Detect which cell encompasses the target text, then output its [x, y] center coordinate. 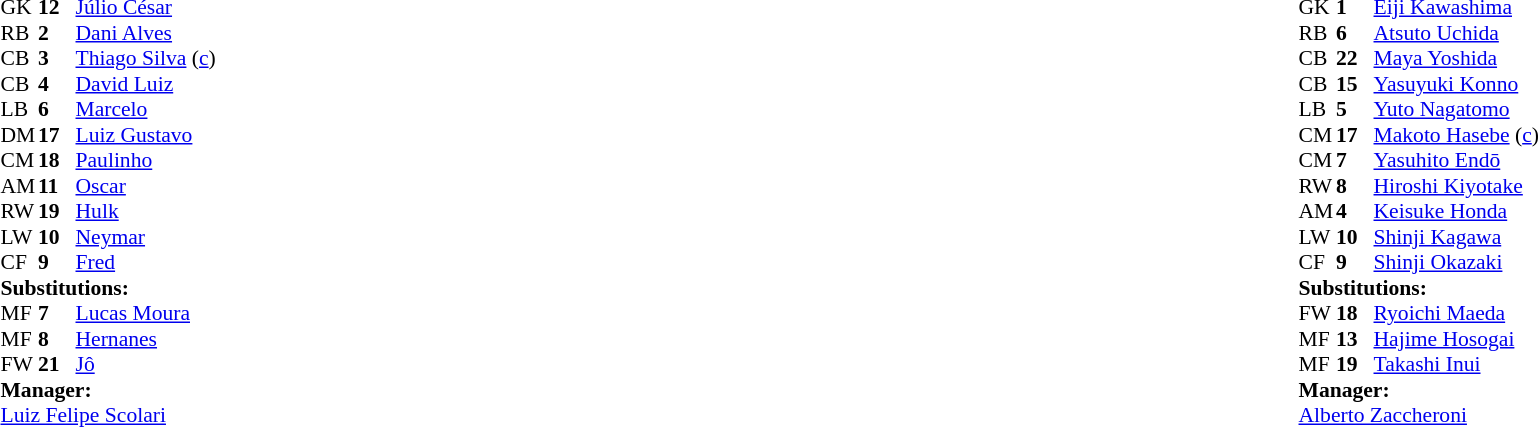
Paulinho [146, 161]
11 [57, 186]
Hernanes [146, 339]
Manager: [108, 390]
5 [1355, 109]
Hulk [146, 211]
Fred [146, 263]
Luiz Gustavo [146, 135]
3 [57, 59]
DM [19, 135]
22 [1355, 59]
Marcelo [146, 109]
David Luiz [146, 84]
Substitutions: [108, 288]
Lucas Moura [146, 313]
15 [1355, 84]
Jô [146, 365]
Thiago Silva (c) [146, 59]
21 [57, 365]
13 [1355, 339]
Neymar [146, 237]
Oscar [146, 186]
2 [57, 33]
Dani Alves [146, 33]
